Extract the (X, Y) coordinate from the center of the cell holding the provided text.  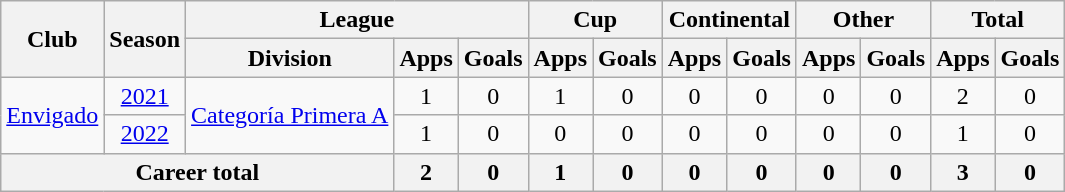
Envigado (52, 115)
3 (963, 172)
Season (145, 39)
Division (290, 58)
Career total (198, 172)
Cup (595, 20)
Other (863, 20)
League (358, 20)
Total (998, 20)
Continental (729, 20)
Club (52, 39)
2021 (145, 96)
Categoría Primera A (290, 115)
2022 (145, 134)
